Find where the given text appears and provide that cell's center as [x, y] coordinate. 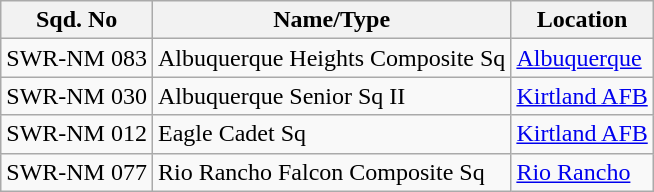
SWR-NM 012 [77, 134]
Albuquerque Senior Sq II [331, 96]
Rio Rancho [582, 172]
Name/Type [331, 20]
Albuquerque [582, 58]
Albuquerque Heights Composite Sq [331, 58]
Location [582, 20]
SWR-NM 077 [77, 172]
SWR-NM 030 [77, 96]
SWR-NM 083 [77, 58]
Eagle Cadet Sq [331, 134]
Rio Rancho Falcon Composite Sq [331, 172]
Sqd. No [77, 20]
